For the text-containing cell, return its midpoint in [x, y] coordinate format. 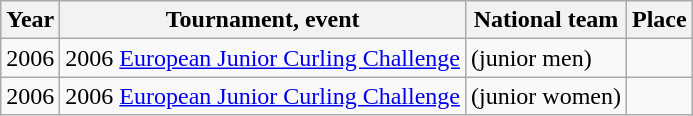
(junior men) [546, 58]
Place [660, 20]
Tournament, event [263, 20]
National team [546, 20]
(junior women) [546, 96]
Year [30, 20]
